Return the (X, Y) coordinate for the center point of the cell that contains the specified text.  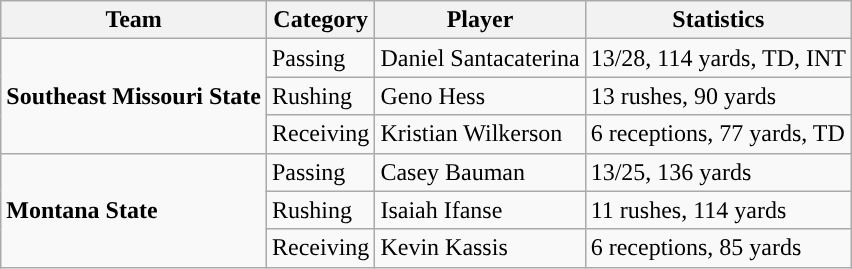
Kristian Wilkerson (480, 134)
6 receptions, 77 yards, TD (718, 134)
Kevin Kassis (480, 248)
13/25, 136 yards (718, 172)
Casey Bauman (480, 172)
Team (134, 20)
Daniel Santacaterina (480, 58)
Category (320, 20)
Montana State (134, 210)
Isaiah Ifanse (480, 210)
11 rushes, 114 yards (718, 210)
13 rushes, 90 yards (718, 96)
Player (480, 20)
Geno Hess (480, 96)
13/28, 114 yards, TD, INT (718, 58)
Southeast Missouri State (134, 96)
6 receptions, 85 yards (718, 248)
Statistics (718, 20)
